Pinpoint the cell where the given text exists, returning its [x, y] midpoint coordinate. 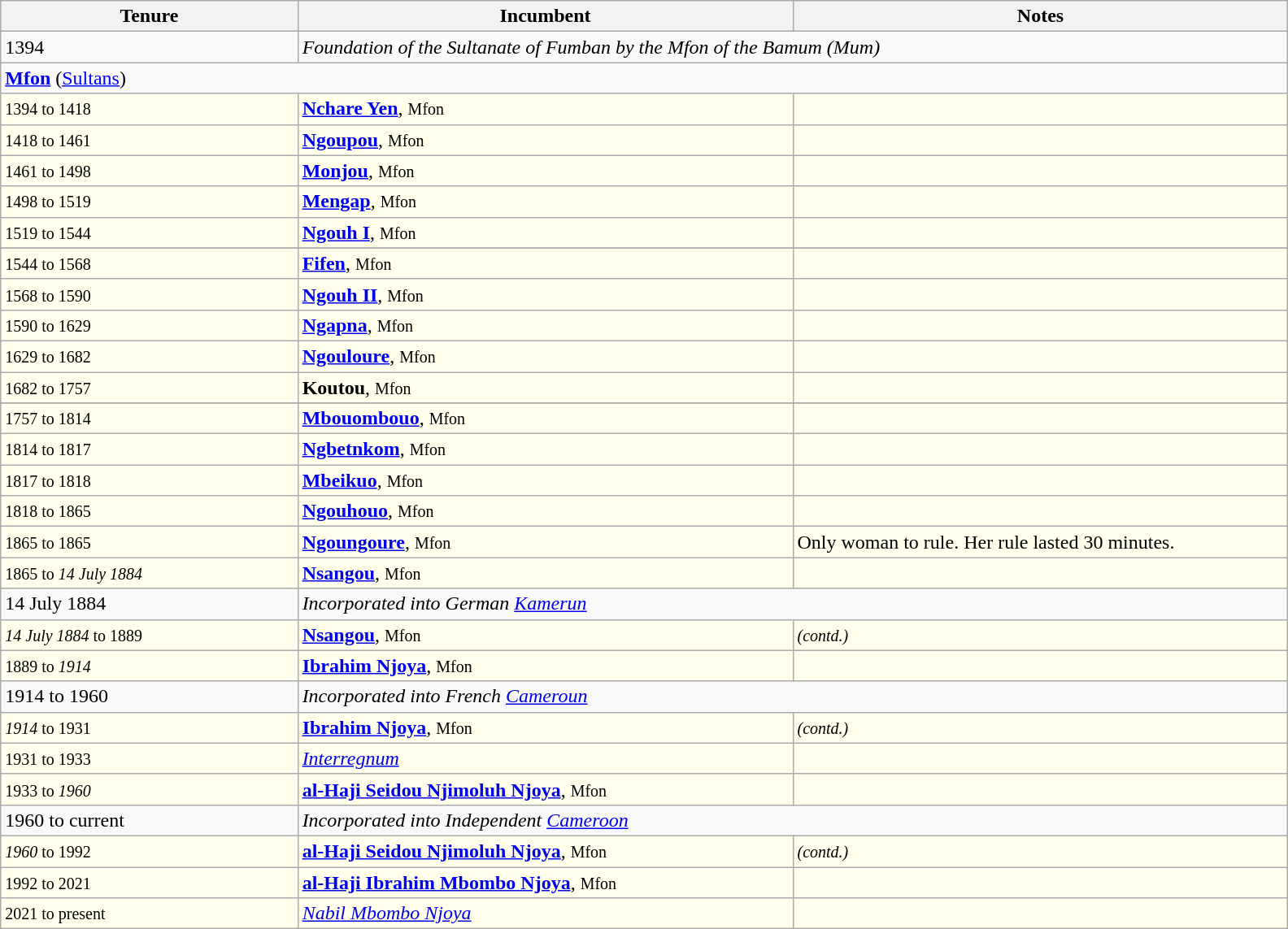
1682 to 1757 [150, 388]
Ngouhouo, Mfon [545, 511]
Fifen, Mfon [545, 263]
Ngoupou, Mfon [545, 140]
1498 to 1519 [150, 202]
Monjou, Mfon [545, 171]
Ngapna, Mfon [545, 325]
1568 to 1590 [150, 294]
14 July 1884 [150, 604]
1865 to 14 July 1884 [150, 573]
1394 [150, 47]
1914 to 1931 [150, 727]
1818 to 1865 [150, 511]
1931 to 1933 [150, 758]
1418 to 1461 [150, 140]
1933 to 1960 [150, 789]
1590 to 1629 [150, 325]
Ngoungoure, Mfon [545, 542]
Incorporated into French Cameroun [793, 697]
2021 to present [150, 914]
1519 to 1544 [150, 232]
1960 to current [150, 820]
Mengap, Mfon [545, 202]
Foundation of the Sultanate of Fumban by the Mfon of the Bamum (Mum) [793, 47]
Koutou, Mfon [545, 388]
Interregnum [545, 758]
Only woman to rule. Her rule lasted 30 minutes. [1041, 542]
14 July 1884 to 1889 [150, 635]
Tenure [150, 16]
al-Haji Ibrahim Mbombo Njoya, Mfon [545, 882]
Ngbetnkom, Mfon [545, 449]
Incorporated into Independent Cameroon [793, 820]
Mbeikuo, Mfon [545, 480]
1817 to 1818 [150, 480]
Nchare Yen, Mfon [545, 109]
1461 to 1498 [150, 171]
1544 to 1568 [150, 263]
1629 to 1682 [150, 356]
Mfon (Sultans) [644, 78]
1914 to 1960 [150, 697]
1814 to 1817 [150, 449]
1394 to 1418 [150, 109]
1960 to 1992 [150, 851]
Ngouloure, Mfon [545, 356]
Mbouombouo, Mfon [545, 419]
Ngouh I, Mfon [545, 232]
1992 to 2021 [150, 882]
Ngouh II, Mfon [545, 294]
1757 to 1814 [150, 419]
Notes [1041, 16]
Nabil Mbombo Njoya [545, 914]
Incorporated into German Kamerun [793, 604]
1865 to 1865 [150, 542]
1889 to 1914 [150, 666]
Incumbent [545, 16]
